From the cell containing the given text, extract its center point as (X, Y) coordinate. 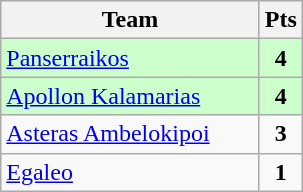
Apollon Kalamarias (130, 96)
1 (280, 172)
Egaleo (130, 172)
Panserraikos (130, 58)
Asteras Ambelokipoi (130, 134)
Team (130, 20)
Pts (280, 20)
3 (280, 134)
